Provide the [X, Y] coordinate of the cell's center where the given text is located.  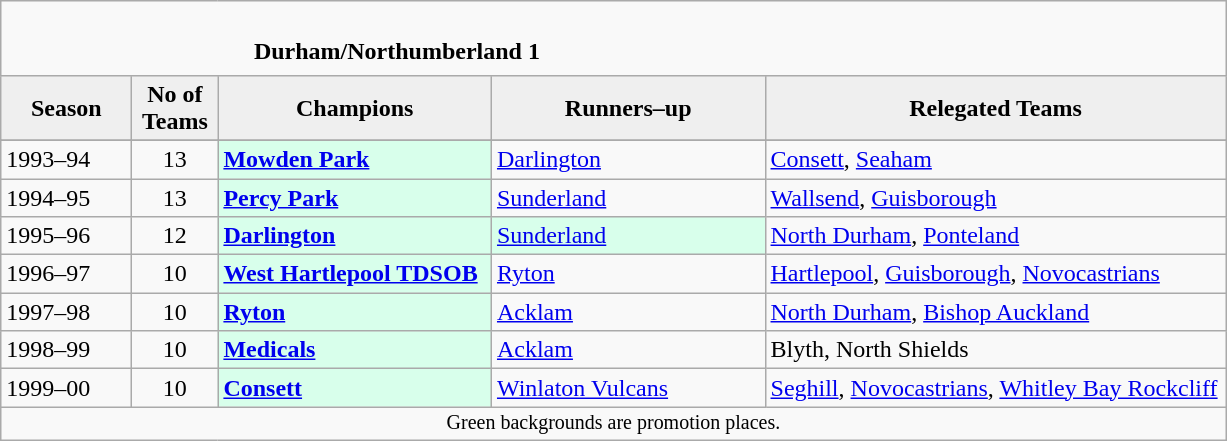
1997–98 [66, 312]
Percy Park [355, 197]
No of Teams [175, 108]
Season [66, 108]
Relegated Teams [996, 108]
Wallsend, Guisborough [996, 197]
Runners–up [628, 108]
Consett [355, 388]
Mowden Park [355, 159]
Green backgrounds are promotion places. [614, 424]
Champions [355, 108]
Winlaton Vulcans [628, 388]
Seghill, Novocastrians, Whitley Bay Rockcliff [996, 388]
North Durham, Bishop Auckland [996, 312]
1995–96 [66, 236]
West Hartlepool TDSOB [355, 274]
1994–95 [66, 197]
Blyth, North Shields [996, 350]
Hartlepool, Guisborough, Novocastrians [996, 274]
Consett, Seaham [996, 159]
1998–99 [66, 350]
North Durham, Ponteland [996, 236]
1999–00 [66, 388]
1996–97 [66, 274]
12 [175, 236]
Medicals [355, 350]
1993–94 [66, 159]
